Provide the [X, Y] coordinate of the cell's center where the given text is located.  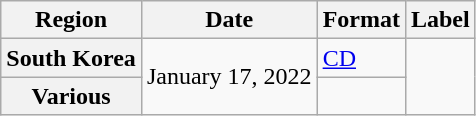
Date [229, 20]
Label [440, 20]
January 17, 2022 [229, 77]
Region [72, 20]
CD [361, 58]
Various [72, 96]
South Korea [72, 58]
Format [361, 20]
